Determine the (x, y) coordinate at the center of the cell enclosing the given text.  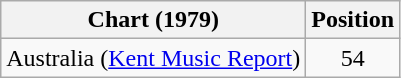
Australia (Kent Music Report) (154, 58)
Chart (1979) (154, 20)
Position (353, 20)
54 (353, 58)
